Determine the [x, y] coordinate at the center of the cell enclosing the given text.  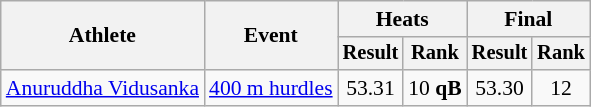
12 [561, 88]
Final [528, 19]
Event [271, 36]
53.30 [500, 88]
Athlete [102, 36]
400 m hurdles [271, 88]
10 qB [435, 88]
Heats [402, 19]
53.31 [371, 88]
Anuruddha Vidusanka [102, 88]
